For the text-containing cell, return its midpoint in (x, y) coordinate format. 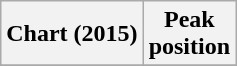
Peakposition (189, 34)
Chart (2015) (72, 34)
